Return the (x, y) coordinate for the center point of the cell that contains the specified text.  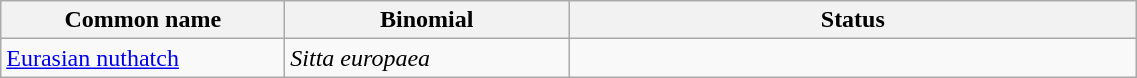
Binomial (427, 20)
Common name (143, 20)
Eurasian nuthatch (143, 58)
Sitta europaea (427, 58)
Status (853, 20)
